Search for the cell housing the specified text and yield its (x, y) center coordinate. 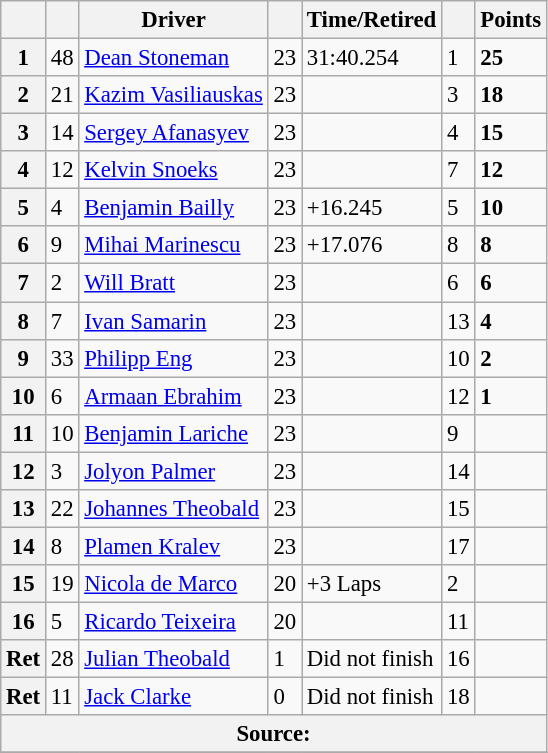
+3 Laps (372, 584)
Armaan Ebrahim (174, 396)
Ivan Samarin (174, 321)
Source: (274, 734)
31:40.254 (372, 58)
Sergey Afanasyev (174, 133)
22 (62, 509)
Johannes Theobald (174, 509)
21 (62, 95)
Ricardo Teixeira (174, 621)
Jack Clarke (174, 697)
Time/Retired (372, 20)
Jolyon Palmer (174, 471)
Will Bratt (174, 283)
Benjamin Lariche (174, 433)
48 (62, 58)
Kelvin Snoeks (174, 170)
+16.245 (372, 208)
+17.076 (372, 245)
Plamen Kralev (174, 546)
Julian Theobald (174, 659)
Mihai Marinescu (174, 245)
Philipp Eng (174, 358)
17 (458, 546)
19 (62, 584)
33 (62, 358)
Dean Stoneman (174, 58)
Kazim Vasiliauskas (174, 95)
0 (284, 697)
Nicola de Marco (174, 584)
25 (510, 58)
28 (62, 659)
Benjamin Bailly (174, 208)
Points (510, 20)
Driver (174, 20)
